Extract the (x, y) coordinate from the center of the cell holding the provided text.  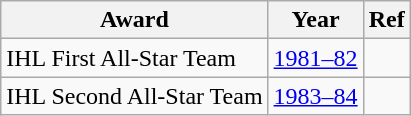
Ref (386, 20)
1981–82 (316, 58)
1983–84 (316, 96)
Year (316, 20)
IHL Second All-Star Team (134, 96)
Award (134, 20)
IHL First All-Star Team (134, 58)
